Capture the cell that displays the provided text and extract its (X, Y) central coordinate. 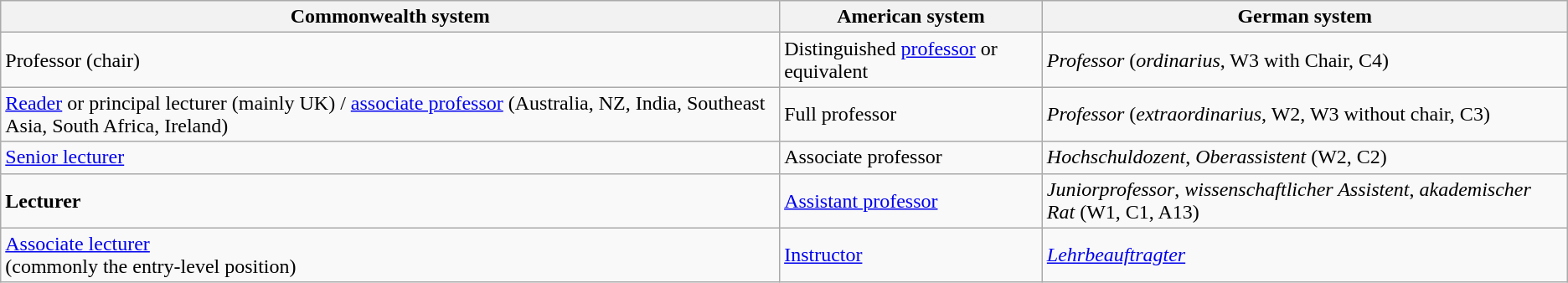
Juniorprofessor, wissenschaftlicher Assistent, akademischer Rat (W1, C1, A13) (1305, 201)
American system (911, 17)
Assistant professor (911, 201)
Lehrbeauftragter (1305, 255)
Associate lecturer(commonly the entry-level position) (390, 255)
German system (1305, 17)
Hochschuldozent, Oberassistent (W2, C2) (1305, 157)
Professor (extraordinarius, W2, W3 without chair, C3) (1305, 114)
Distinguished professor or equivalent (911, 60)
Professor (chair) (390, 60)
Senior lecturer (390, 157)
Commonwealth system (390, 17)
Professor (ordinarius, W3 with Chair, C4) (1305, 60)
Instructor (911, 255)
Associate professor (911, 157)
Lecturer (390, 201)
Reader or principal lecturer (mainly UK) / associate professor (Australia, NZ, India, Southeast Asia, South Africa, Ireland) (390, 114)
Full professor (911, 114)
